Capture the cell that displays the provided text and extract its [X, Y] central coordinate. 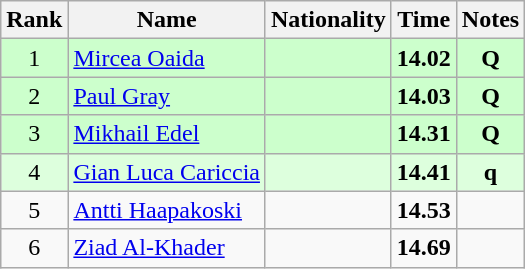
3 [34, 134]
14.69 [424, 248]
1 [34, 58]
Rank [34, 20]
Antti Haapakoski [167, 210]
Paul Gray [167, 96]
14.53 [424, 210]
14.03 [424, 96]
Mikhail Edel [167, 134]
Gian Luca Cariccia [167, 172]
6 [34, 248]
Nationality [328, 20]
14.41 [424, 172]
5 [34, 210]
Name [167, 20]
4 [34, 172]
Notes [490, 20]
q [490, 172]
14.02 [424, 58]
2 [34, 96]
Mircea Oaida [167, 58]
Time [424, 20]
Ziad Al-Khader [167, 248]
14.31 [424, 134]
